Locate the cell with the specified text and output its (X, Y) center coordinate. 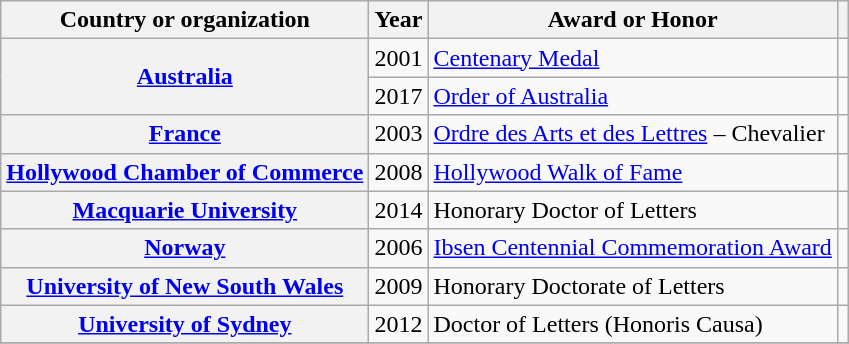
2014 (398, 210)
Norway (185, 248)
Award or Honor (632, 20)
2001 (398, 58)
2008 (398, 172)
Honorary Doctorate of Letters (632, 286)
Honorary Doctor of Letters (632, 210)
Hollywood Walk of Fame (632, 172)
Ordre des Arts et des Lettres – Chevalier (632, 134)
University of Sydney (185, 324)
Doctor of Letters (Honoris Causa) (632, 324)
Hollywood Chamber of Commerce (185, 172)
Australia (185, 77)
2017 (398, 96)
Centenary Medal (632, 58)
Macquarie University (185, 210)
2006 (398, 248)
University of New South Wales (185, 286)
2012 (398, 324)
Ibsen Centennial Commemoration Award (632, 248)
Year (398, 20)
Country or organization (185, 20)
2003 (398, 134)
Order of Australia (632, 96)
France (185, 134)
2009 (398, 286)
